Determine the [x, y] coordinate at the center of the cell enclosing the given text.  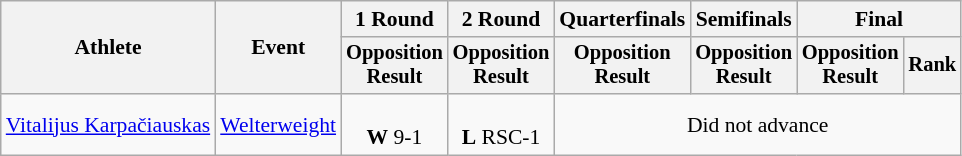
W 9-1 [394, 124]
Rank [932, 66]
Welterweight [278, 124]
Athlete [108, 48]
Did not advance [758, 124]
Vitalijus Karpačiauskas [108, 124]
Final [879, 19]
Event [278, 48]
L RSC-1 [502, 124]
Quarterfinals [622, 19]
1 Round [394, 19]
2 Round [502, 19]
Semifinals [744, 19]
